From the cell containing the given text, extract its center point as [X, Y] coordinate. 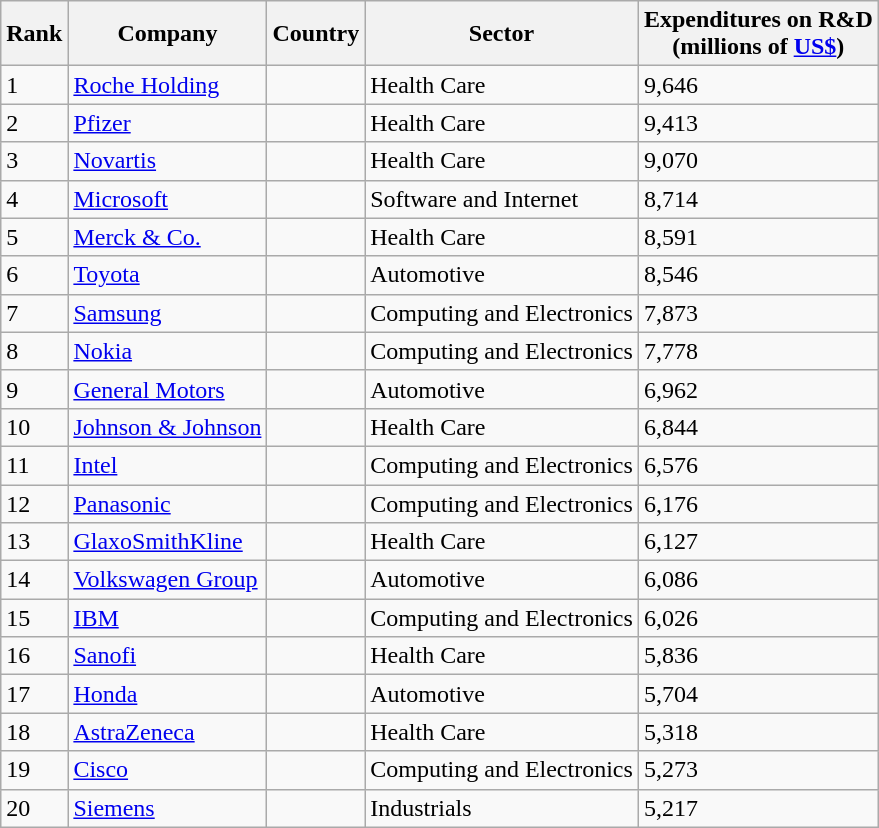
5,836 [758, 656]
8,546 [758, 275]
4 [34, 199]
Merck & Co. [168, 237]
Panasonic [168, 503]
9,070 [758, 161]
7 [34, 313]
Cisco [168, 770]
1 [34, 85]
3 [34, 161]
Johnson & Johnson [168, 427]
Country [316, 34]
Samsung [168, 313]
17 [34, 694]
5 [34, 237]
9,646 [758, 85]
Company [168, 34]
6,127 [758, 542]
Nokia [168, 351]
Siemens [168, 808]
5,273 [758, 770]
Software and Internet [502, 199]
8,591 [758, 237]
11 [34, 465]
Rank [34, 34]
5,318 [758, 732]
Microsoft [168, 199]
8,714 [758, 199]
6,844 [758, 427]
Expenditures on R&D (millions of US$) [758, 34]
7,873 [758, 313]
Novartis [168, 161]
Volkswagen Group [168, 580]
Industrials [502, 808]
7,778 [758, 351]
6,576 [758, 465]
10 [34, 427]
15 [34, 618]
5,704 [758, 694]
12 [34, 503]
2 [34, 123]
6,026 [758, 618]
Roche Holding [168, 85]
Honda [168, 694]
8 [34, 351]
6,962 [758, 389]
16 [34, 656]
Sanofi [168, 656]
AstraZeneca [168, 732]
9,413 [758, 123]
6,086 [758, 580]
14 [34, 580]
Intel [168, 465]
Pfizer [168, 123]
18 [34, 732]
6,176 [758, 503]
Toyota [168, 275]
20 [34, 808]
9 [34, 389]
IBM [168, 618]
Sector [502, 34]
General Motors [168, 389]
GlaxoSmithKline [168, 542]
6 [34, 275]
19 [34, 770]
5,217 [758, 808]
13 [34, 542]
